Identify which cell holds the provided text, then report its (x, y) central coordinate. 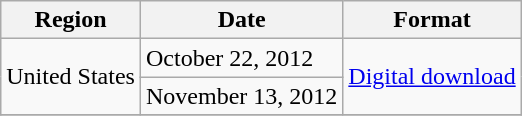
November 13, 2012 (241, 96)
Digital download (432, 77)
Region (71, 20)
Format (432, 20)
Date (241, 20)
United States (71, 77)
October 22, 2012 (241, 58)
